Search for the cell housing the specified text and yield its [x, y] center coordinate. 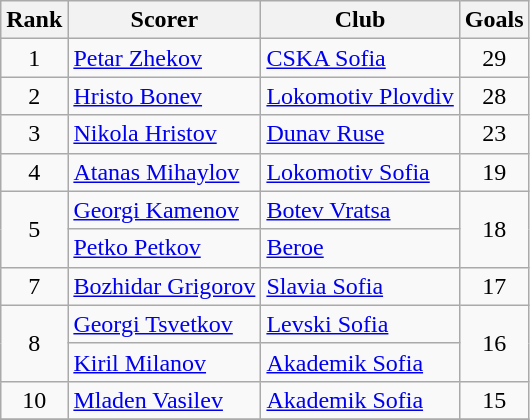
Goals [494, 20]
10 [34, 400]
28 [494, 96]
Club [360, 20]
16 [494, 343]
Lokomotiv Plovdiv [360, 96]
8 [34, 343]
Hristo Bonev [164, 96]
Scorer [164, 20]
Atanas Mihaylov [164, 172]
Rank [34, 20]
Nikola Hristov [164, 134]
Georgi Kamenov [164, 210]
29 [494, 58]
Georgi Tsvetkov [164, 324]
Levski Sofia [360, 324]
Petar Zhekov [164, 58]
Mladen Vasilev [164, 400]
Bozhidar Grigorov [164, 286]
Beroe [360, 248]
5 [34, 229]
1 [34, 58]
18 [494, 229]
Botev Vratsa [360, 210]
15 [494, 400]
Kiril Milanov [164, 362]
23 [494, 134]
Lokomotiv Sofia [360, 172]
Slavia Sofia [360, 286]
17 [494, 286]
3 [34, 134]
19 [494, 172]
7 [34, 286]
CSKA Sofia [360, 58]
Petko Petkov [164, 248]
2 [34, 96]
Dunav Ruse [360, 134]
4 [34, 172]
